For the text-containing cell, return its midpoint in (X, Y) coordinate format. 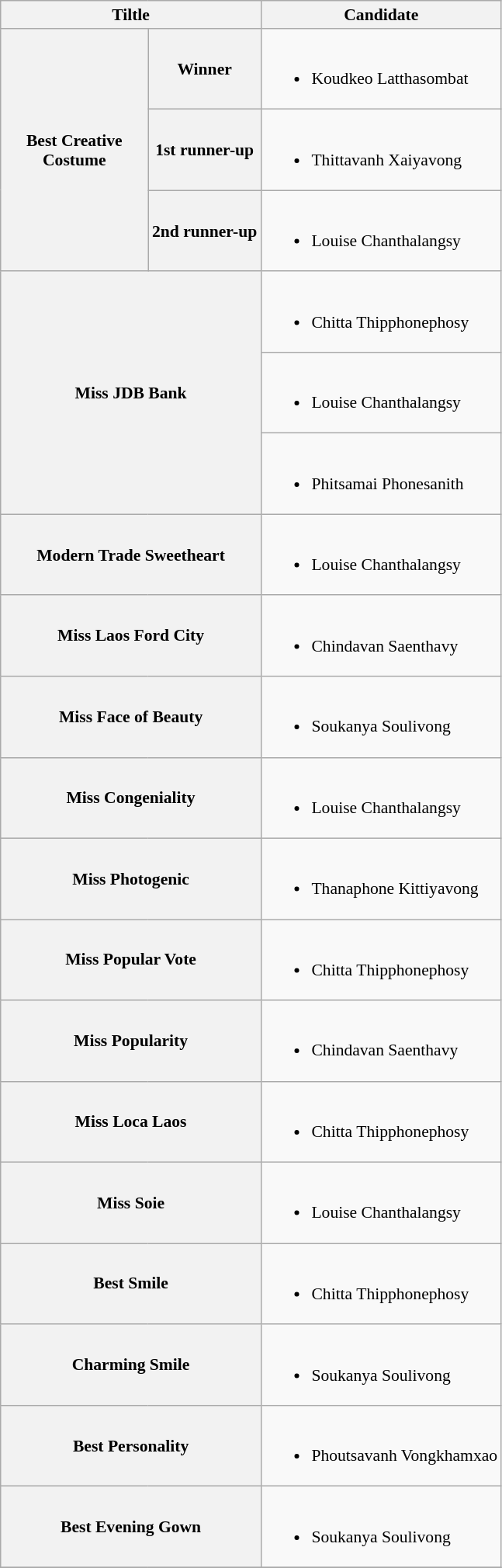
Thanaphone Kittiyavong (381, 879)
Miss Soie (131, 1203)
Candidate (381, 15)
Miss Loca Laos (131, 1122)
Best Smile (131, 1284)
Miss Face of Beauty (131, 717)
Miss Photogenic (131, 879)
Miss Popularity (131, 1041)
Thittavanh Xaiyavong (381, 150)
1st runner-up (205, 150)
Miss Congeniality (131, 798)
Winner (205, 69)
Best Creative Costume (74, 151)
Miss JDB Bank (131, 393)
Miss Popular Vote (131, 960)
2nd runner-up (205, 231)
Charming Smile (131, 1365)
Koudkeo Latthasombat (381, 69)
Phoutsavanh Vongkhamxao (381, 1446)
Best Personality (131, 1446)
Miss Laos Ford City (131, 636)
Phitsamai Phonesanith (381, 474)
Modern Trade Sweetheart (131, 555)
Tiltle (131, 15)
Best Evening Gown (131, 1527)
